Provide the (x, y) coordinate of the cell's center where the given text is located.  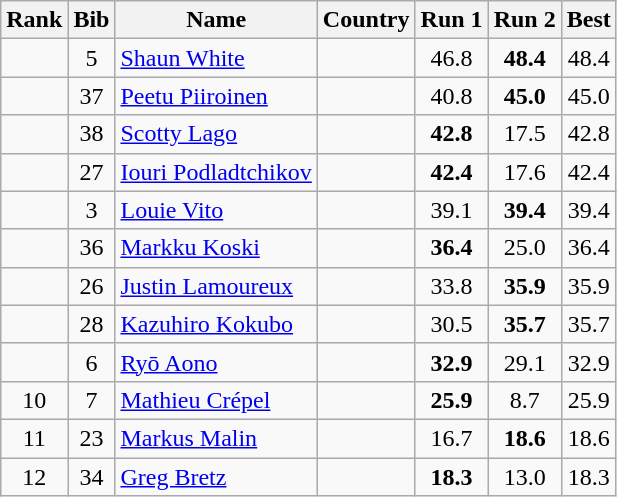
12 (34, 477)
36 (92, 248)
Markku Koski (216, 248)
13.0 (524, 477)
Country (366, 20)
Markus Malin (216, 438)
16.7 (452, 438)
25.0 (524, 248)
Mathieu Crépel (216, 400)
8.7 (524, 400)
37 (92, 96)
23 (92, 438)
28 (92, 324)
27 (92, 172)
Shaun White (216, 58)
39.1 (452, 210)
Scotty Lago (216, 134)
6 (92, 362)
10 (34, 400)
34 (92, 477)
33.8 (452, 286)
30.5 (452, 324)
38 (92, 134)
Peetu Piiroinen (216, 96)
11 (34, 438)
Name (216, 20)
Kazuhiro Kokubo (216, 324)
46.8 (452, 58)
17.5 (524, 134)
Run 1 (452, 20)
26 (92, 286)
Best (588, 20)
Justin Lamoureux (216, 286)
5 (92, 58)
Rank (34, 20)
Iouri Podladtchikov (216, 172)
Ryō Aono (216, 362)
Run 2 (524, 20)
40.8 (452, 96)
17.6 (524, 172)
Louie Vito (216, 210)
3 (92, 210)
7 (92, 400)
Bib (92, 20)
29.1 (524, 362)
Greg Bretz (216, 477)
